Locate the cell with the specified text and output its [X, Y] center coordinate. 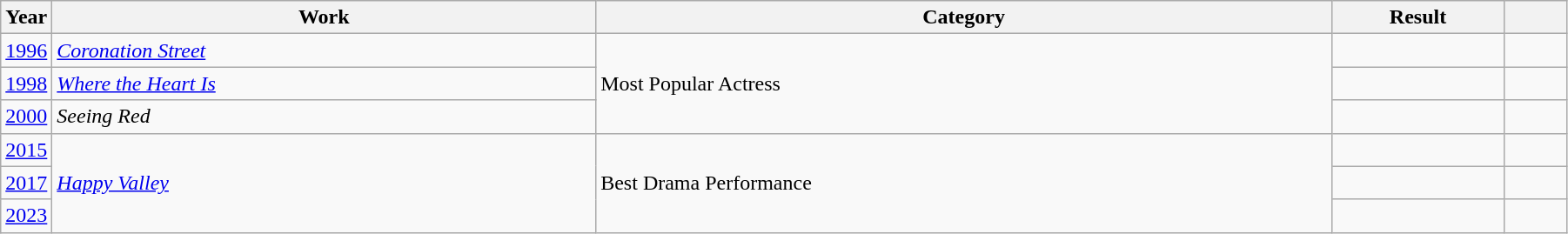
2017 [26, 183]
Year [26, 17]
Result [1418, 17]
1996 [26, 50]
Where the Heart Is [324, 84]
2023 [26, 216]
2000 [26, 117]
Seeing Red [324, 117]
Category [964, 17]
Most Popular Actress [964, 84]
Best Drama Performance [964, 183]
Coronation Street [324, 50]
Work [324, 17]
2015 [26, 150]
Happy Valley [324, 183]
1998 [26, 84]
